Locate the cell with the specified text and output its (x, y) center coordinate. 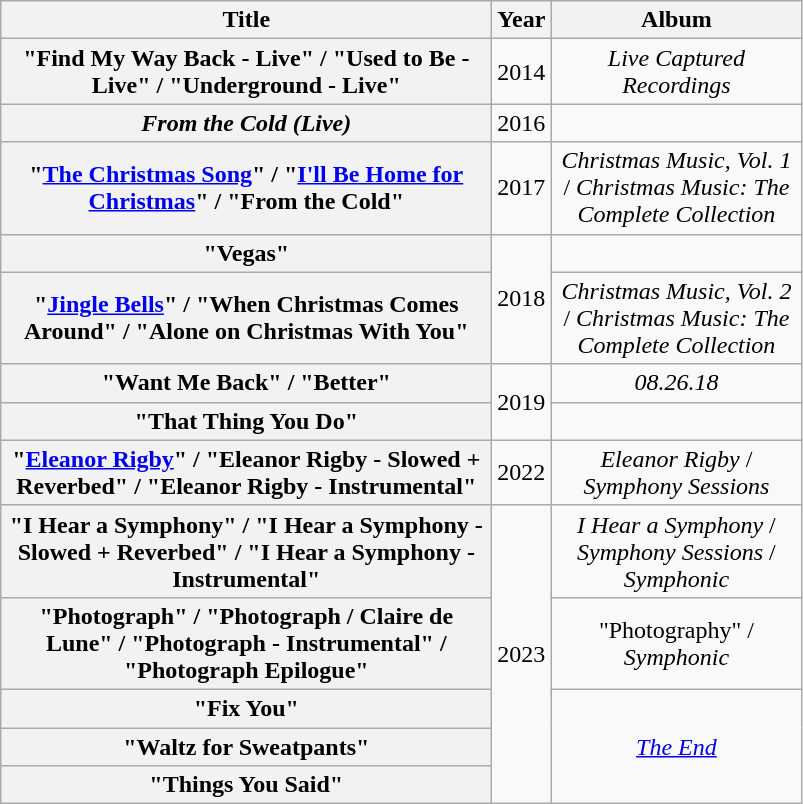
Christmas Music, Vol. 2 / Christmas Music: The Complete Collection (676, 318)
Album (676, 20)
"Want Me Back" / "Better" (246, 383)
"Photograph" / "Photograph / Claire de Lune" / "Photograph - Instrumental" / "Photograph Epilogue" (246, 643)
I Hear a Symphony / Symphony Sessions / Symphonic (676, 551)
Eleanor Rigby / Symphony Sessions (676, 472)
"Waltz for Sweatpants" (246, 747)
2014 (522, 72)
2022 (522, 472)
Title (246, 20)
"Vegas" (246, 253)
08.26.18 (676, 383)
2016 (522, 123)
"Things You Said" (246, 785)
"Find My Way Back - Live" / "Used to Be - Live" / "Underground - Live" (246, 72)
Year (522, 20)
Live Captured Recordings (676, 72)
"Photography" / Symphonic (676, 643)
"The Christmas Song" / "I'll Be Home for Christmas" / "From the Cold" (246, 188)
Christmas Music, Vol. 1 / Christmas Music: The Complete Collection (676, 188)
2023 (522, 654)
2019 (522, 402)
"Eleanor Rigby" / "Eleanor Rigby - Slowed + Reverbed" / "Eleanor Rigby - Instrumental" (246, 472)
"I Hear a Symphony" / "I Hear a Symphony - Slowed + Reverbed" / "I Hear a Symphony - Instrumental" (246, 551)
The End (676, 746)
2017 (522, 188)
2018 (522, 299)
From the Cold (Live) (246, 123)
"Fix You" (246, 708)
"That Thing You Do" (246, 421)
"Jingle Bells" / "When Christmas Comes Around" / "Alone on Christmas With You" (246, 318)
